Determine the [x, y] coordinate at the center of the cell enclosing the given text.  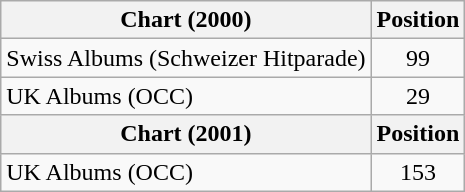
153 [418, 172]
Chart (2000) [186, 20]
Swiss Albums (Schweizer Hitparade) [186, 58]
99 [418, 58]
29 [418, 96]
Chart (2001) [186, 134]
